Detect which cell encompasses the target text, then output its [X, Y] center coordinate. 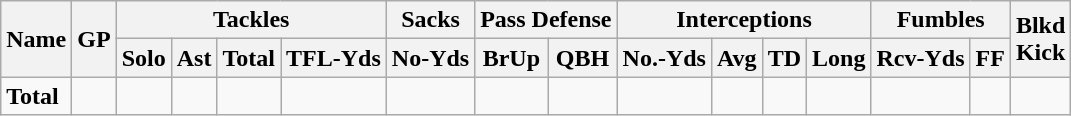
FF [990, 58]
No-Yds [430, 58]
Pass Defense [546, 20]
Tackles [251, 20]
Sacks [430, 20]
TFL-Yds [334, 58]
Ast [194, 58]
Long [839, 58]
TD [784, 58]
BrUp [512, 58]
GP [94, 39]
Interceptions [744, 20]
Avg [736, 58]
Fumbles [940, 20]
BlkdKick [1040, 39]
No.-Yds [664, 58]
Solo [144, 58]
QBH [582, 58]
Rcv-Yds [920, 58]
Name [36, 39]
